Scan for the cell matching the given text and deliver its [X, Y] coordinate at center. 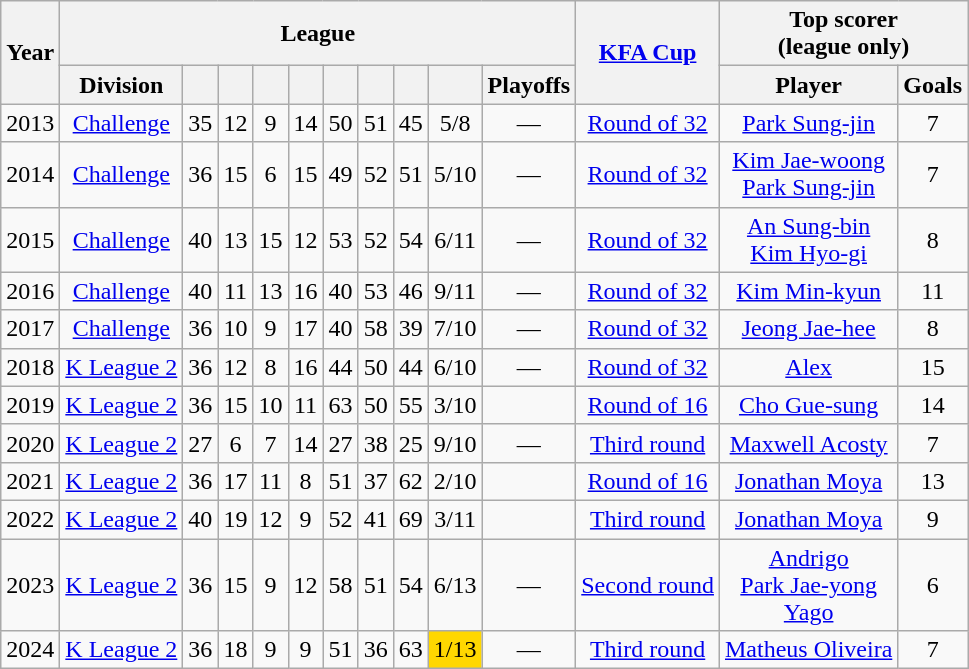
6/10 [455, 367]
2018 [30, 367]
League [318, 34]
Playoffs [529, 85]
Maxwell Acosty [808, 443]
Second round [648, 584]
2014 [30, 174]
7/10 [455, 329]
19 [236, 519]
Cho Gue-sung [808, 405]
Alex [808, 367]
6/13 [455, 584]
45 [410, 123]
Player [808, 85]
9/10 [455, 443]
25 [410, 443]
6/11 [455, 240]
2017 [30, 329]
39 [410, 329]
2021 [30, 481]
Top scorer(league only) [843, 34]
2015 [30, 240]
3/11 [455, 519]
2020 [30, 443]
9/11 [455, 291]
KFA Cup [648, 52]
Kim Min-kyun [808, 291]
46 [410, 291]
3/10 [455, 405]
5/10 [455, 174]
41 [376, 519]
Division [122, 85]
Year [30, 52]
Kim Jae-woongPark Sung-jin [808, 174]
18 [236, 650]
37 [376, 481]
2024 [30, 650]
AndrigoPark Jae-yongYago [808, 584]
Jeong Jae-hee [808, 329]
38 [376, 443]
2013 [30, 123]
2023 [30, 584]
49 [340, 174]
Park Sung-jin [808, 123]
2019 [30, 405]
1/13 [455, 650]
2016 [30, 291]
35 [200, 123]
2022 [30, 519]
55 [410, 405]
69 [410, 519]
62 [410, 481]
2/10 [455, 481]
An Sung-binKim Hyo-gi [808, 240]
Goals [933, 85]
Matheus Oliveira [808, 650]
5/8 [455, 123]
